Find where the given text appears and provide that cell's center as [x, y] coordinate. 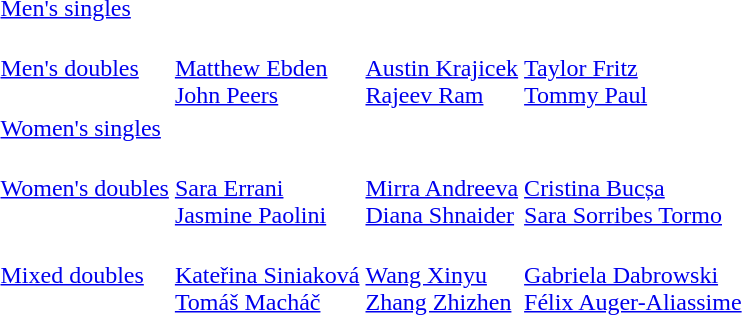
Sara ErraniJasmine Paolini [267, 188]
Matthew EbdenJohn Peers [267, 68]
Austin KrajicekRajeev Ram [442, 68]
Mirra AndreevaDiana Shnaider [442, 188]
